Determine the (X, Y) coordinate at the center of the cell enclosing the given text.  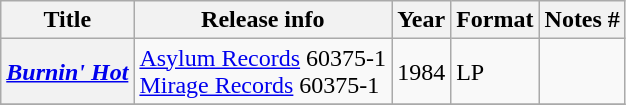
Title (68, 20)
LP (495, 72)
Burnin' Hot (68, 72)
Notes # (582, 20)
Asylum Records 60375-1Mirage Records 60375-1 (263, 72)
Format (495, 20)
1984 (422, 72)
Release info (263, 20)
Year (422, 20)
